Provide the (X, Y) coordinate of the cell's center where the given text is located.  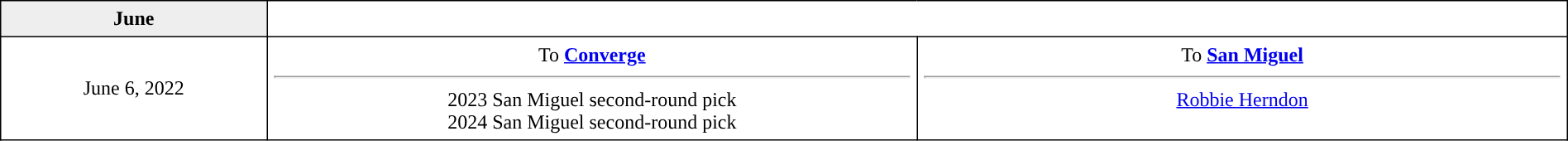
June 6, 2022 (134, 88)
To San MiguelRobbie Herndon (1242, 88)
June (134, 19)
To Converge2023 San Miguel second-round pick2024 San Miguel second-round pick (592, 88)
